Search for the cell housing the specified text and yield its (x, y) center coordinate. 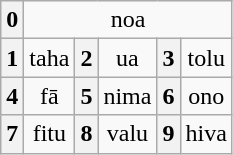
0 (12, 20)
8 (86, 134)
9 (168, 134)
1 (12, 58)
fitu (50, 134)
nima (128, 96)
hiva (206, 134)
valu (128, 134)
ono (206, 96)
6 (168, 96)
ua (128, 58)
noa (128, 20)
taha (50, 58)
4 (12, 96)
7 (12, 134)
5 (86, 96)
tolu (206, 58)
2 (86, 58)
fā (50, 96)
3 (168, 58)
